Provide the [x, y] coordinate of the cell's center where the given text is located.  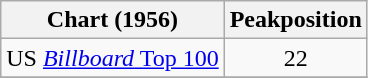
22 [296, 58]
Peakposition [296, 20]
Chart (1956) [112, 20]
US Billboard Top 100 [112, 58]
